Scan for the cell matching the given text and deliver its (X, Y) coordinate at center. 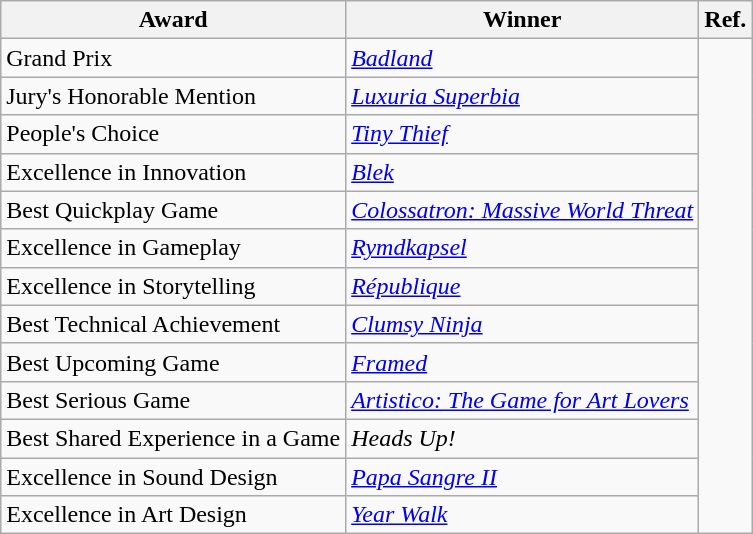
Jury's Honorable Mention (174, 96)
Colossatron: Massive World Threat (522, 210)
Best Quickplay Game (174, 210)
Best Shared Experience in a Game (174, 438)
Clumsy Ninja (522, 324)
Tiny Thief (522, 134)
Excellence in Gameplay (174, 248)
Papa Sangre II (522, 477)
Award (174, 20)
Rymdkapsel (522, 248)
Framed (522, 362)
Excellence in Art Design (174, 515)
People's Choice (174, 134)
République (522, 286)
Grand Prix (174, 58)
Artistico: The Game for Art Lovers (522, 400)
Blek (522, 172)
Best Technical Achievement (174, 324)
Heads Up! (522, 438)
Winner (522, 20)
Best Upcoming Game (174, 362)
Excellence in Innovation (174, 172)
Badland (522, 58)
Year Walk (522, 515)
Excellence in Storytelling (174, 286)
Luxuria Superbia (522, 96)
Best Serious Game (174, 400)
Ref. (726, 20)
Excellence in Sound Design (174, 477)
